Search for the cell housing the specified text and yield its [X, Y] center coordinate. 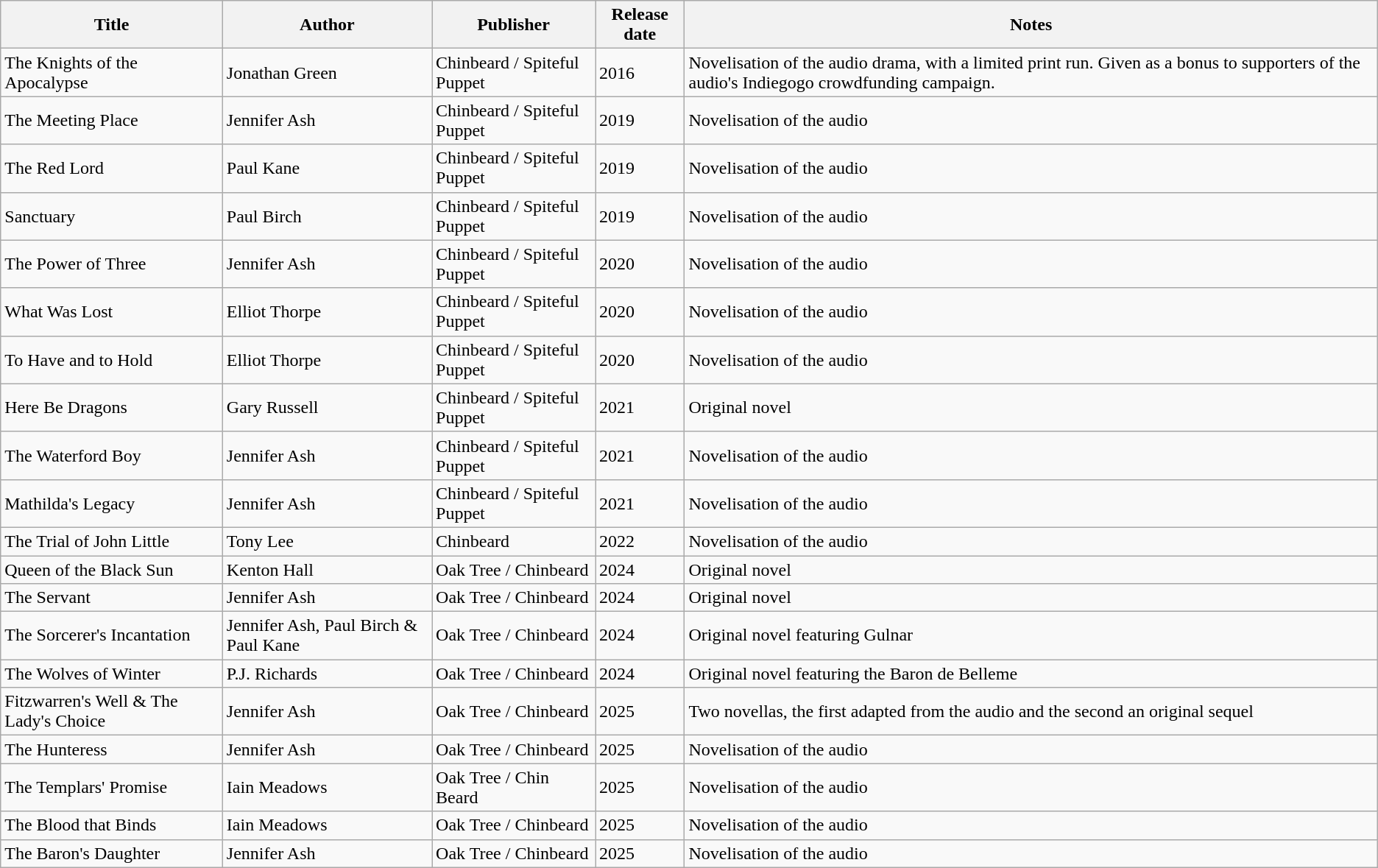
Paul Birch [327, 216]
Oak Tree / Chin Beard [514, 788]
The Wolves of Winter [112, 674]
Original novel featuring Gulnar [1031, 636]
2022 [639, 541]
Notes [1031, 25]
2016 [639, 72]
The Hunteress [112, 749]
Two novellas, the first adapted from the audio and the second an original sequel [1031, 711]
Tony Lee [327, 541]
Queen of the Black Sun [112, 569]
Jonathan Green [327, 72]
The Blood that Binds [112, 825]
To Have and to Hold [112, 359]
Mathilda's Legacy [112, 504]
The Power of Three [112, 264]
What Was Lost [112, 312]
The Sorcerer's Incantation [112, 636]
The Servant [112, 598]
Chinbeard [514, 541]
Author [327, 25]
The Meeting Place [112, 121]
Fitzwarren's Well & The Lady's Choice [112, 711]
The Trial of John Little [112, 541]
Original novel featuring the Baron de Belleme [1031, 674]
Publisher [514, 25]
The Knights of the Apocalypse [112, 72]
P.J. Richards [327, 674]
Kenton Hall [327, 569]
Novelisation of the audio drama, with a limited print run. Given as a bonus to supporters of the audio's Indiegogo crowdfunding campaign. [1031, 72]
Release date [639, 25]
Here Be Dragons [112, 408]
The Red Lord [112, 168]
Title [112, 25]
The Waterford Boy [112, 455]
Gary Russell [327, 408]
Jennifer Ash, Paul Birch & Paul Kane [327, 636]
The Templars' Promise [112, 788]
Sanctuary [112, 216]
The Baron's Daughter [112, 853]
Paul Kane [327, 168]
